For the text-containing cell, return its midpoint in (X, Y) coordinate format. 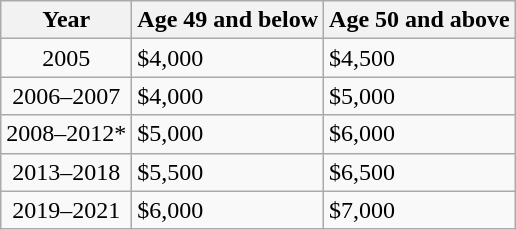
Age 50 and above (420, 20)
Age 49 and below (228, 20)
2006–2007 (66, 96)
2005 (66, 58)
$7,000 (420, 210)
2019–2021 (66, 210)
Year (66, 20)
$4,500 (420, 58)
2013–2018 (66, 172)
$6,500 (420, 172)
2008–2012* (66, 134)
$5,500 (228, 172)
